Pinpoint the cell where the given text exists, returning its [X, Y] midpoint coordinate. 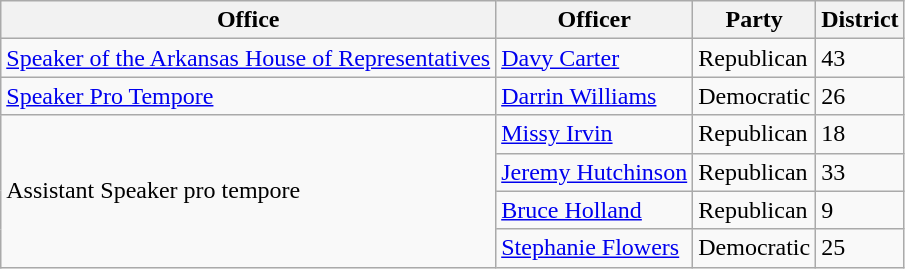
26 [860, 96]
25 [860, 248]
Davy Carter [594, 58]
Bruce Holland [594, 210]
Stephanie Flowers [594, 248]
Jeremy Hutchinson [594, 172]
District [860, 20]
Office [248, 20]
Missy Irvin [594, 134]
43 [860, 58]
Officer [594, 20]
Party [754, 20]
9 [860, 210]
Speaker of the Arkansas House of Representatives [248, 58]
Speaker Pro Tempore [248, 96]
Darrin Williams [594, 96]
Assistant Speaker pro tempore [248, 191]
33 [860, 172]
18 [860, 134]
